From the cell containing the given text, extract its center point as (x, y) coordinate. 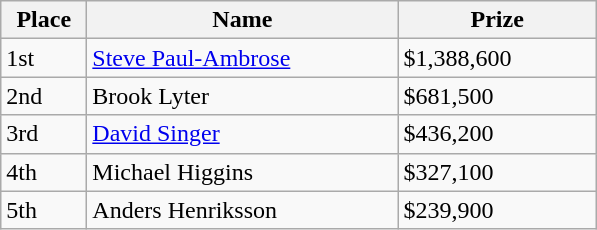
$1,388,600 (498, 58)
4th (44, 172)
1st (44, 58)
5th (44, 210)
Steve Paul-Ambrose (242, 58)
$681,500 (498, 96)
Brook Lyter (242, 96)
David Singer (242, 134)
Prize (498, 20)
$327,100 (498, 172)
Name (242, 20)
Place (44, 20)
Michael Higgins (242, 172)
$239,900 (498, 210)
2nd (44, 96)
3rd (44, 134)
$436,200 (498, 134)
Anders Henriksson (242, 210)
